Detect which cell encompasses the target text, then output its (X, Y) center coordinate. 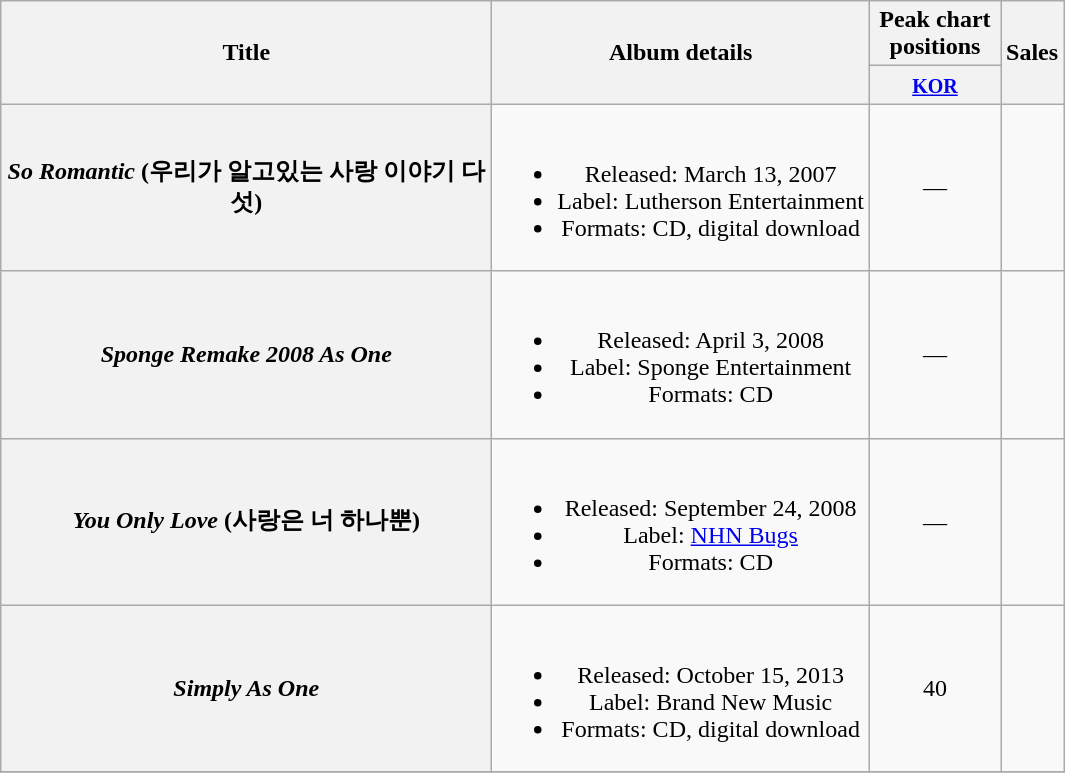
Sponge Remake 2008 As One (246, 354)
Released: April 3, 2008Label: Sponge EntertainmentFormats: CD (681, 354)
Sales (1032, 52)
Released: October 15, 2013Label: Brand New MusicFormats: CD, digital download (681, 688)
Peak chart positions (934, 34)
Released: March 13, 2007Label: Lutherson EntertainmentFormats: CD, digital download (681, 188)
Album details (681, 52)
40 (934, 688)
KOR (934, 85)
Simply As One (246, 688)
So Romantic (우리가 알고있는 사랑 이야기 다섯) (246, 188)
You Only Love (사랑은 너 하나뿐) (246, 522)
Title (246, 52)
Released: September 24, 2008Label: NHN BugsFormats: CD (681, 522)
